Locate the cell with the specified text and output its [x, y] center coordinate. 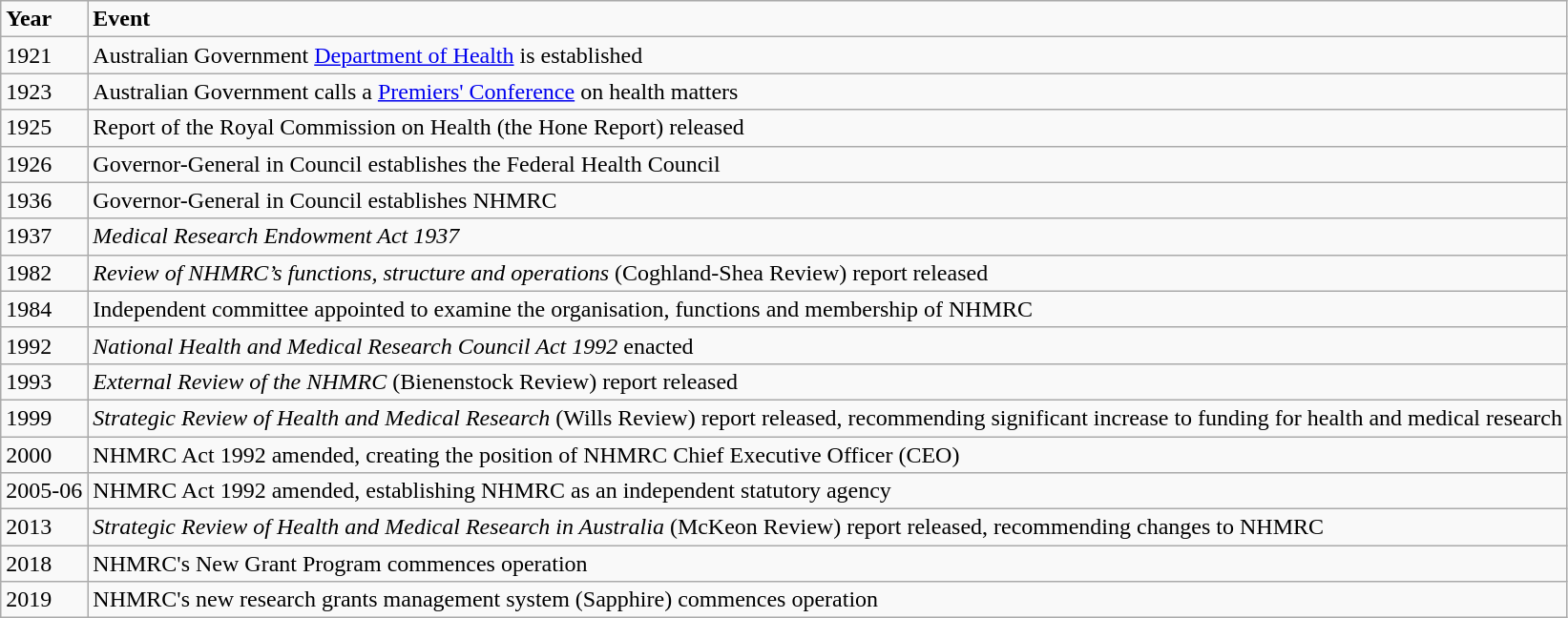
1999 [44, 418]
NHMRC's new research grants management system (Sapphire) commences operation [828, 600]
Year [44, 19]
Governor-General in Council establishes NHMRC [828, 200]
2013 [44, 527]
1992 [44, 345]
NHMRC Act 1992 amended, establishing NHMRC as an independent statutory agency [828, 491]
2019 [44, 600]
NHMRC's New Grant Program commences operation [828, 564]
1925 [44, 128]
National Health and Medical Research Council Act 1992 enacted [828, 345]
Governor-General in Council establishes the Federal Health Council [828, 164]
External Review of the NHMRC (Bienenstock Review) report released [828, 381]
Australian Government calls a Premiers' Conference on health matters [828, 92]
1984 [44, 309]
Independent committee appointed to examine the organisation, functions and membership of NHMRC [828, 309]
1982 [44, 273]
Strategic Review of Health and Medical Research in Australia (McKeon Review) report released, recommending changes to NHMRC [828, 527]
1926 [44, 164]
Review of NHMRC’s functions, structure and operations (Coghland-Shea Review) report released [828, 273]
2018 [44, 564]
1937 [44, 237]
2000 [44, 455]
1921 [44, 55]
Report of the Royal Commission on Health (the Hone Report) released [828, 128]
Australian Government Department of Health is established [828, 55]
2005-06 [44, 491]
NHMRC Act 1992 amended, creating the position of NHMRC Chief Executive Officer (CEO) [828, 455]
1923 [44, 92]
1993 [44, 381]
1936 [44, 200]
Event [828, 19]
Medical Research Endowment Act 1937 [828, 237]
